Extract the (x, y) coordinate from the center of the cell holding the provided text.  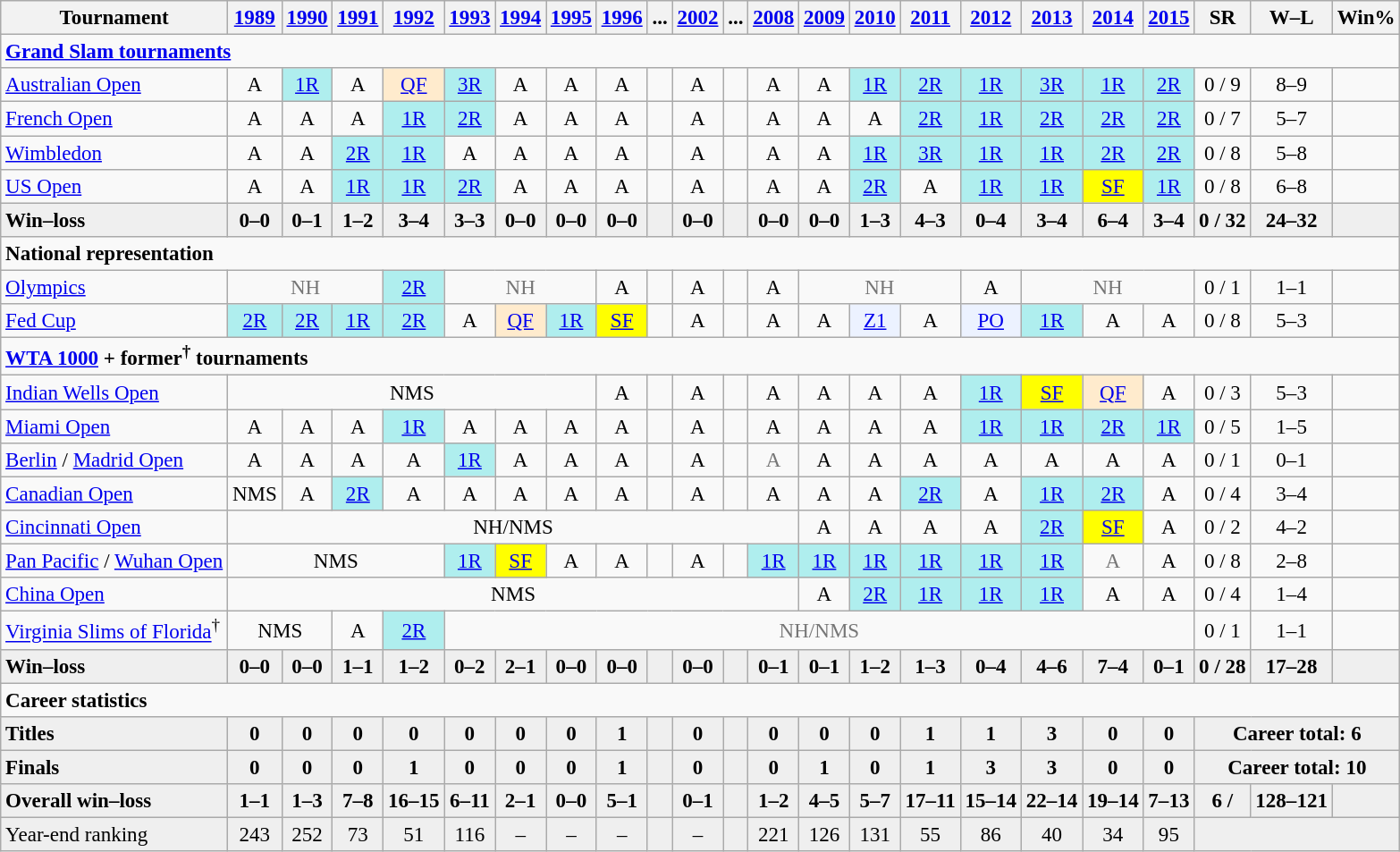
6–11 (470, 801)
73 (358, 835)
4–3 (930, 220)
243 (256, 835)
Virginia Slims of Florida† (114, 630)
24–32 (1291, 220)
4–6 (1051, 666)
2010 (874, 18)
22–14 (1051, 801)
0 / 7 (1223, 119)
Finals (114, 768)
Win% (1366, 18)
0 / 5 (1223, 426)
0–2 (470, 666)
1989 (256, 18)
1996 (622, 18)
0 / 3 (1223, 392)
0 / 28 (1223, 666)
Career statistics (701, 700)
2013 (1051, 18)
7–13 (1169, 801)
Career total: 6 (1297, 734)
2014 (1113, 18)
17–28 (1291, 666)
2009 (824, 18)
8–9 (1291, 85)
0 / 32 (1223, 220)
French Open (114, 119)
126 (824, 835)
2–8 (1291, 561)
6–4 (1113, 220)
1994 (520, 18)
19–14 (1113, 801)
16–15 (414, 801)
1995 (572, 18)
0 / 9 (1223, 85)
Tournament (114, 18)
252 (308, 835)
Year-end ranking (114, 835)
128–121 (1291, 801)
4–5 (824, 801)
7–4 (1113, 666)
Olympics (114, 288)
Canadian Open (114, 493)
116 (470, 835)
Wimbledon (114, 153)
1–5 (1291, 426)
0 / 2 (1223, 527)
2012 (991, 18)
Z1 (874, 321)
221 (774, 835)
PO (991, 321)
Indian Wells Open (114, 392)
Australian Open (114, 85)
China Open (114, 595)
Grand Slam tournaments (701, 52)
WTA 1000 + former† tournaments (701, 357)
1992 (414, 18)
Cincinnati Open (114, 527)
National representation (701, 254)
17–11 (930, 801)
1990 (308, 18)
7–8 (358, 801)
1991 (358, 18)
86 (991, 835)
Titles (114, 734)
51 (414, 835)
2008 (774, 18)
Miami Open (114, 426)
40 (1051, 835)
W–L (1291, 18)
Pan Pacific / Wuhan Open (114, 561)
15–14 (991, 801)
Career total: 10 (1297, 768)
2015 (1169, 18)
Berlin / Madrid Open (114, 460)
4–2 (1291, 527)
5–8 (1291, 153)
2002 (697, 18)
55 (930, 835)
2011 (930, 18)
6–8 (1291, 187)
SR (1223, 18)
5–1 (622, 801)
US Open (114, 187)
34 (1113, 835)
3–3 (470, 220)
131 (874, 835)
1993 (470, 18)
95 (1169, 835)
Fed Cup (114, 321)
6 / (1223, 801)
Overall win–loss (114, 801)
1–4 (1291, 595)
